Identify which cell holds the provided text, then report its (X, Y) central coordinate. 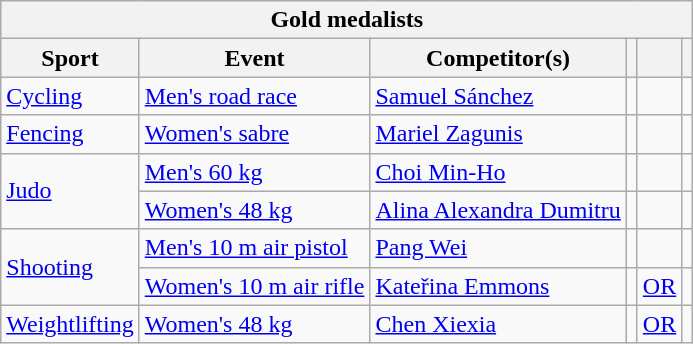
Cycling (70, 96)
Sport (70, 58)
Judo (70, 191)
Men's 60 kg (254, 172)
Men's road race (254, 96)
Women's 10 m air rifle (254, 286)
Event (254, 58)
Gold medalists (347, 20)
Alina Alexandra Dumitru (498, 210)
Women's sabre (254, 134)
Chen Xiexia (498, 324)
Pang Wei (498, 248)
Competitor(s) (498, 58)
Fencing (70, 134)
Shooting (70, 267)
Mariel Zagunis (498, 134)
Weightlifting (70, 324)
Kateřina Emmons (498, 286)
Samuel Sánchez (498, 96)
Choi Min-Ho (498, 172)
Men's 10 m air pistol (254, 248)
